Scan for the cell matching the given text and deliver its (X, Y) coordinate at center. 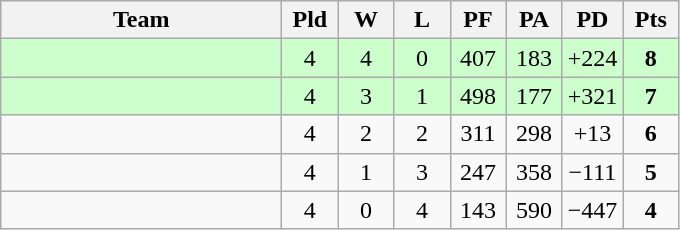
−111 (592, 172)
498 (478, 96)
W (366, 20)
6 (651, 134)
5 (651, 172)
Pts (651, 20)
+321 (592, 96)
7 (651, 96)
L (422, 20)
Team (142, 20)
Pld (310, 20)
PD (592, 20)
8 (651, 58)
143 (478, 210)
407 (478, 58)
+224 (592, 58)
247 (478, 172)
177 (534, 96)
590 (534, 210)
298 (534, 134)
311 (478, 134)
358 (534, 172)
+13 (592, 134)
183 (534, 58)
PA (534, 20)
−447 (592, 210)
PF (478, 20)
